Identify which cell holds the provided text, then report its (X, Y) central coordinate. 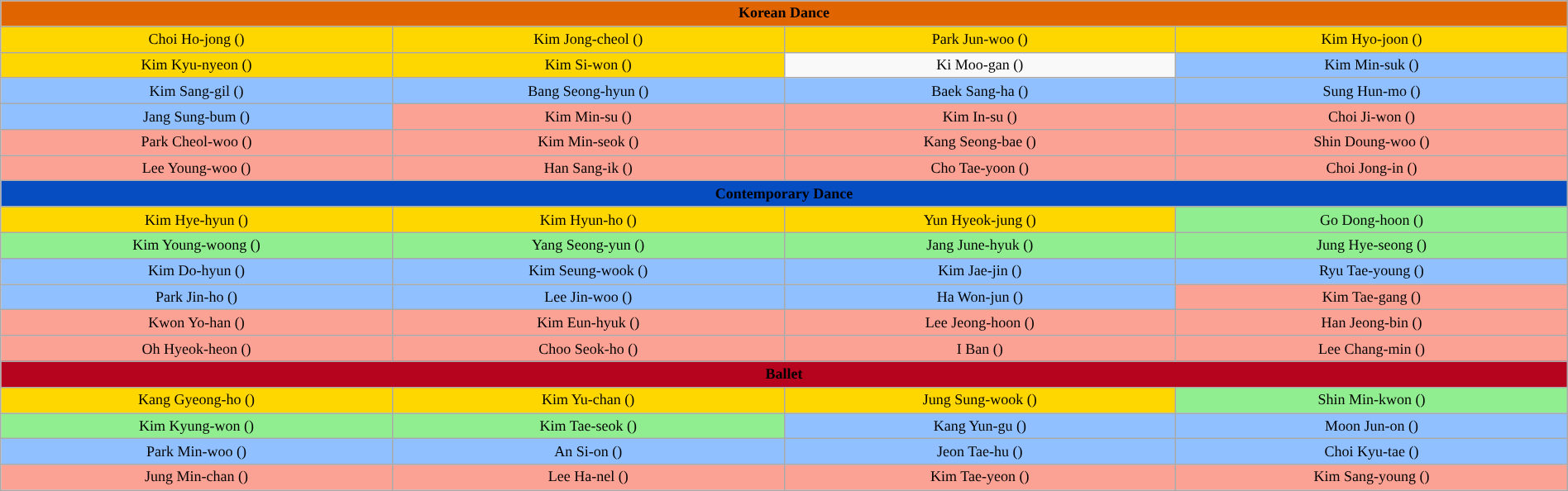
Choi Kyu-tae () (1372, 451)
Kim Do-hyun () (197, 271)
Lee Ha-nel () (588, 478)
Choi Ji-won () (1372, 116)
Kim Sang-young () (1372, 478)
Cho Tae-yoon () (980, 169)
An Si-on () (588, 451)
Kim Yu-chan () (588, 400)
Kim In-su () (980, 116)
Choo Seok-ho () (588, 349)
Kim Min-suk () (1372, 64)
Kim Eun-hyuk () (588, 322)
Ballet (784, 374)
Kim Min-su () (588, 116)
Kwon Yo-han () (197, 322)
Park Min-woo () (197, 451)
Kim Tae-yeon () (980, 478)
Jung Hye-seong () (1372, 245)
Oh Hyeok-heon () (197, 349)
Bang Seong-hyun () (588, 91)
Kang Yun-gu () (980, 427)
Han Jeong-bin () (1372, 322)
Park Jin-ho () (197, 298)
Ha Won-jun () (980, 298)
Lee Jin-woo () (588, 298)
Yang Seong-yun () (588, 245)
Kang Gyeong-ho () (197, 400)
Sung Hun-mo () (1372, 91)
Kim Si-won () (588, 64)
Kim Tae-gang () (1372, 298)
Moon Jun-on () (1372, 427)
Kim Hyo-joon () (1372, 40)
Contemporary Dance (784, 193)
Park Jun-woo () (980, 40)
Kim Tae-seok () (588, 427)
Kim Sang-gil () (197, 91)
Lee Chang-min () (1372, 349)
Choi Jong-in () (1372, 169)
Kim Hyun-ho () (588, 220)
Kim Hye-hyun () (197, 220)
Kim Jong-cheol () (588, 40)
Lee Jeong-hoon () (980, 322)
Jang Sung-bum () (197, 116)
Han Sang-ik () (588, 169)
Choi Ho-jong () (197, 40)
Jung Min-chan () (197, 478)
Jang June-hyuk () (980, 245)
Park Cheol-woo () (197, 142)
Jung Sung-wook () (980, 400)
Kang Seong-bae () (980, 142)
I Ban () (980, 349)
Kim Kyung-won () (197, 427)
Shin Min-kwon () (1372, 400)
Go Dong-hoon () (1372, 220)
Kim Seung-wook () (588, 271)
Baek Sang-ha () (980, 91)
Kim Min-seok () (588, 142)
Shin Doung-woo () (1372, 142)
Kim Jae-jin () (980, 271)
Yun Hyeok-jung () (980, 220)
Kim Young-woong () (197, 245)
Lee Young-woo () (197, 169)
Kim Kyu-nyeon () (197, 64)
Korean Dance (784, 13)
Jeon Tae-hu () (980, 451)
Ryu Tae-young () (1372, 271)
Ki Moo-gan () (980, 64)
